Extract the [x, y] coordinate from the center of the cell holding the provided text.  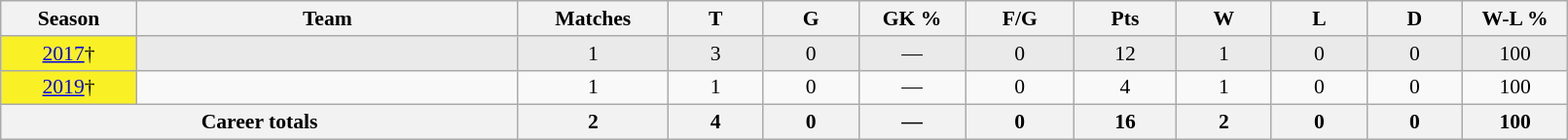
G [811, 18]
Season [69, 18]
T [715, 18]
W [1223, 18]
Career totals [260, 122]
12 [1125, 53]
L [1319, 18]
W-L % [1514, 18]
Team [327, 18]
Matches [593, 18]
2017† [69, 53]
3 [715, 53]
D [1414, 18]
F/G [1020, 18]
Pts [1125, 18]
16 [1125, 122]
GK % [912, 18]
2019† [69, 87]
